Identify which cell holds the provided text, then report its (X, Y) central coordinate. 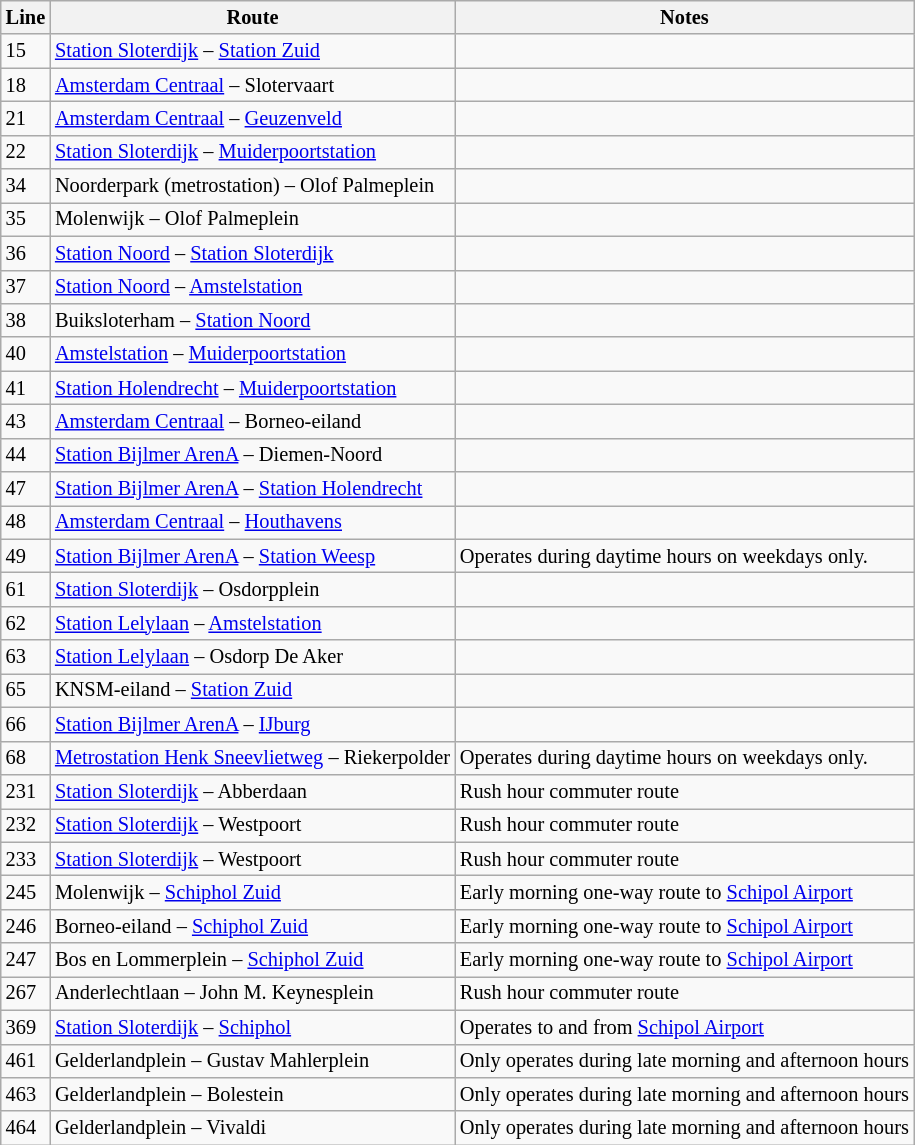
463 (26, 1094)
Buiksloterham – Station Noord (252, 320)
Station Lelylaan – Osdorp De Aker (252, 657)
65 (26, 690)
Station Sloterdijk – Station Zuid (252, 51)
Gelderlandplein – Gustav Mahlerplein (252, 1061)
Amsterdam Centraal – Borneo-eiland (252, 421)
44 (26, 455)
61 (26, 589)
464 (26, 1128)
Molenwijk – Olof Palmeplein (252, 219)
63 (26, 657)
68 (26, 758)
Metrostation Henk Sneevlietweg – Riekerpolder (252, 758)
246 (26, 926)
22 (26, 152)
Route (252, 17)
Operates to and from Schipol Airport (684, 1027)
41 (26, 388)
37 (26, 287)
Noorderpark (metrostation) – Olof Palmeplein (252, 186)
233 (26, 859)
Station Bijlmer ArenA – Station Weesp (252, 556)
231 (26, 791)
Station Noord – Amstelstation (252, 287)
245 (26, 892)
47 (26, 489)
Station Bijlmer ArenA – IJburg (252, 724)
Borneo-eiland – Schiphol Zuid (252, 926)
232 (26, 825)
Station Noord – Station Sloterdijk (252, 253)
Line (26, 17)
21 (26, 118)
Station Holendrecht – Muiderpoortstation (252, 388)
62 (26, 623)
49 (26, 556)
Amstelstation – Muiderpoortstation (252, 354)
43 (26, 421)
Station Sloterdijk – Osdorpplein (252, 589)
18 (26, 85)
35 (26, 219)
66 (26, 724)
Amsterdam Centraal – Houthavens (252, 522)
Station Sloterdijk – Abberdaan (252, 791)
Gelderlandplein – Vivaldi (252, 1128)
34 (26, 186)
369 (26, 1027)
267 (26, 993)
Molenwijk – Schiphol Zuid (252, 892)
40 (26, 354)
36 (26, 253)
Station Lelylaan – Amstelstation (252, 623)
Gelderlandplein – Bolestein (252, 1094)
247 (26, 960)
Bos en Lommerplein – Schiphol Zuid (252, 960)
Amsterdam Centraal – Slotervaart (252, 85)
461 (26, 1061)
Station Sloterdijk – Muiderpoortstation (252, 152)
Station Sloterdijk – Schiphol (252, 1027)
Amsterdam Centraal – Geuzenveld (252, 118)
Station Bijlmer ArenA – Station Holendrecht (252, 489)
Anderlechtlaan – John M. Keynesplein (252, 993)
Notes (684, 17)
38 (26, 320)
48 (26, 522)
15 (26, 51)
KNSM-eiland – Station Zuid (252, 690)
Station Bijlmer ArenA – Diemen-Noord (252, 455)
